For the text-containing cell, return its midpoint in (X, Y) coordinate format. 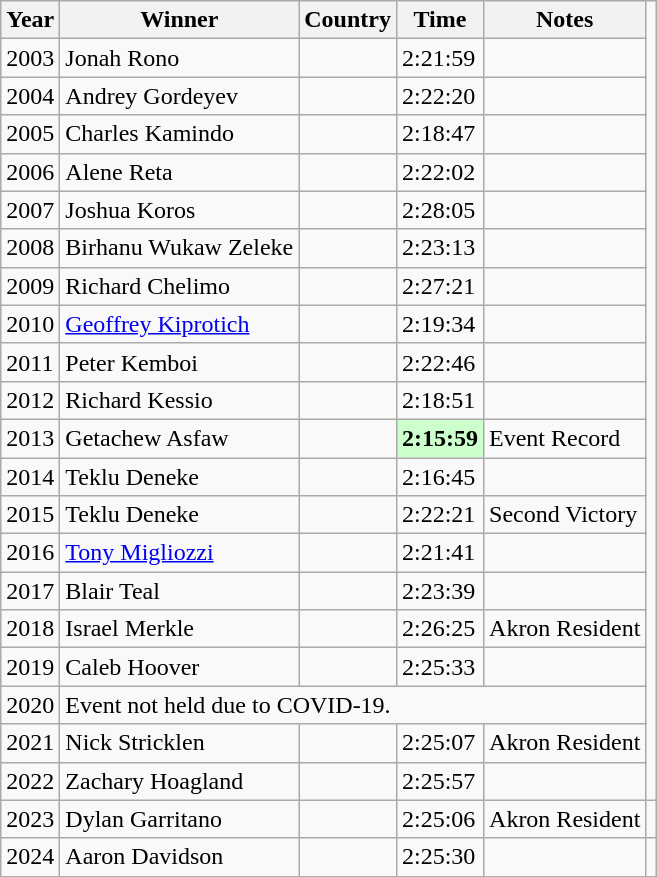
Peter Kemboi (180, 362)
2009 (30, 286)
2:19:34 (440, 324)
2:21:59 (440, 58)
2005 (30, 134)
2018 (30, 629)
Event Record (565, 438)
Richard Chelimo (180, 286)
Winner (180, 20)
Andrey Gordeyev (180, 96)
Jonah Rono (180, 58)
Birhanu Wukaw Zeleke (180, 248)
2022 (30, 781)
Richard Kessio (180, 400)
Year (30, 20)
Alene Reta (180, 172)
Tony Migliozzi (180, 553)
Notes (565, 20)
2:18:51 (440, 400)
Getachew Asfaw (180, 438)
Zachary Hoagland (180, 781)
2014 (30, 477)
2:18:47 (440, 134)
Aaron Davidson (180, 857)
2:28:05 (440, 210)
2:25:33 (440, 667)
Blair Teal (180, 591)
2013 (30, 438)
2:16:45 (440, 477)
2020 (30, 705)
2:25:57 (440, 781)
2010 (30, 324)
2024 (30, 857)
Israel Merkle (180, 629)
2016 (30, 553)
Caleb Hoover (180, 667)
2007 (30, 210)
2:25:07 (440, 743)
2006 (30, 172)
2:25:06 (440, 819)
2023 (30, 819)
2019 (30, 667)
Nick Stricklen (180, 743)
2017 (30, 591)
Country (348, 20)
Joshua Koros (180, 210)
Dylan Garritano (180, 819)
2015 (30, 515)
2008 (30, 248)
Second Victory (565, 515)
2:23:39 (440, 591)
2:22:02 (440, 172)
2:26:25 (440, 629)
2:22:46 (440, 362)
2004 (30, 96)
Geoffrey Kiprotich (180, 324)
2012 (30, 400)
2011 (30, 362)
2:21:41 (440, 553)
2:23:13 (440, 248)
2:22:20 (440, 96)
2:15:59 (440, 438)
2:22:21 (440, 515)
2:25:30 (440, 857)
2003 (30, 58)
Charles Kamindo (180, 134)
Time (440, 20)
Event not held due to COVID-19. (353, 705)
2:27:21 (440, 286)
2021 (30, 743)
